For the text-containing cell, return its midpoint in (x, y) coordinate format. 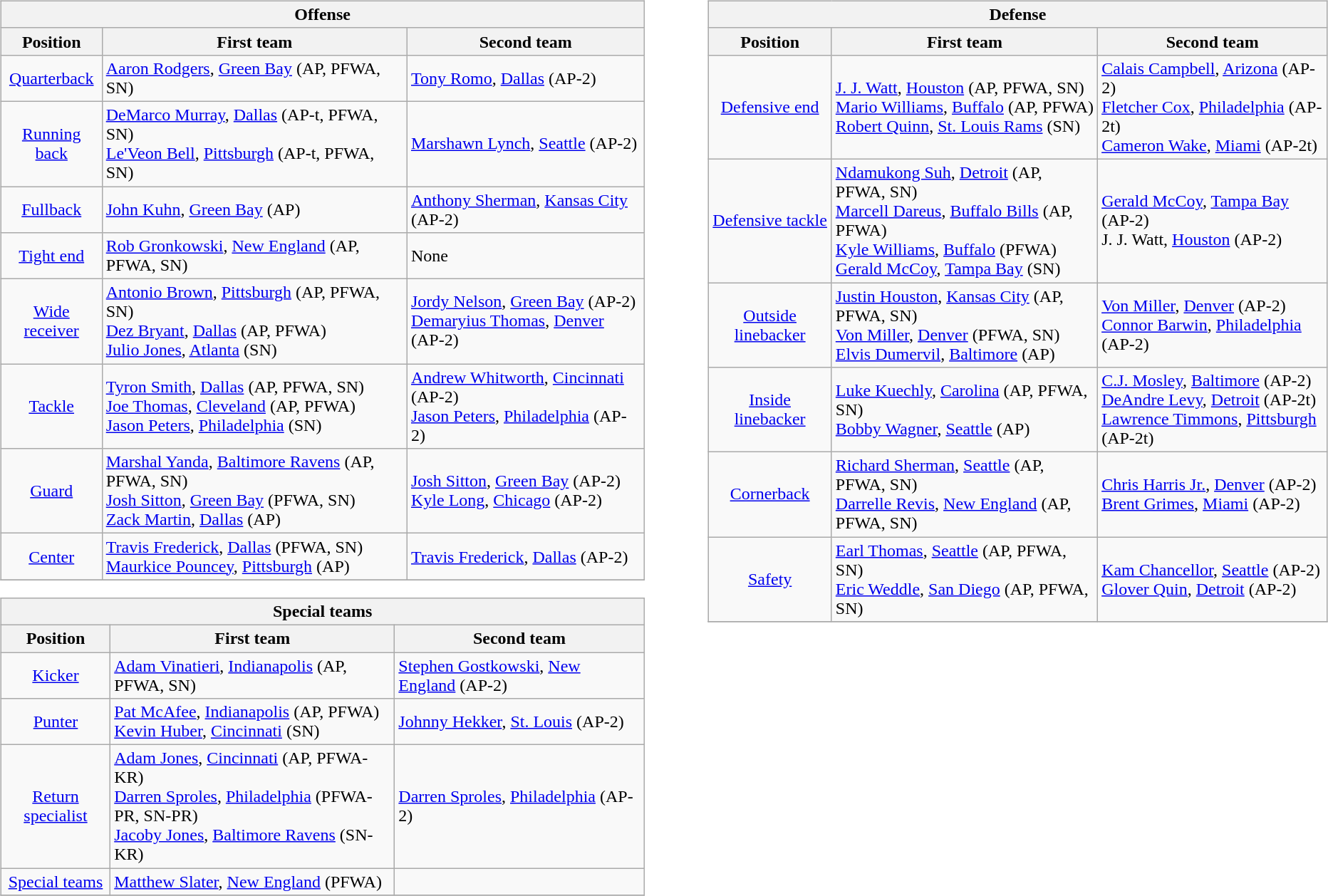
Josh Sitton, Green Bay (AP-2)Kyle Long, Chicago (AP-2) (526, 491)
Stephen Gostkowski, New England (AP-2) (519, 675)
Return specialist (56, 806)
Offense (322, 14)
Antonio Brown, Pittsburgh (AP, PFWA, SN) Dez Bryant, Dallas (AP, PFWA) Julio Jones, Atlanta (SN) (254, 322)
Richard Sherman, Seattle (AP, PFWA, SN) Darrelle Revis, New England (AP, PFWA, SN) (965, 494)
Marshawn Lynch, Seattle (AP-2) (526, 144)
Safety (769, 580)
Adam Jones, Cincinnati (AP, PFWA-KR)Darren Sproles, Philadelphia (PFWA-PR, SN-PR) Jacoby Jones, Baltimore Ravens (SN-KR) (252, 806)
Punter (56, 722)
Andrew Whitworth, Cincinnati (AP-2) Jason Peters, Philadelphia (AP-2) (526, 406)
Tony Romo, Dallas (AP-2) (526, 78)
Rob Gronkowski, New England (AP, PFWA, SN) (254, 256)
Inside linebacker (769, 410)
Anthony Sherman, Kansas City (AP-2) (526, 209)
Chris Harris Jr., Denver (AP-2) Brent Grimes, Miami (AP-2) (1213, 494)
Tight end (51, 256)
Quarterback (51, 78)
Luke Kuechly, Carolina (AP, PFWA, SN) Bobby Wagner, Seattle (AP) (965, 410)
Gerald McCoy, Tampa Bay (AP-2) J. J. Watt, Houston (AP-2) (1213, 221)
DeMarco Murray, Dallas (AP-t, PFWA, SN) Le'Veon Bell, Pittsburgh (AP-t, PFWA, SN) (254, 144)
Defense (1017, 14)
J. J. Watt, Houston (AP, PFWA, SN)Mario Williams, Buffalo (AP, PFWA)Robert Quinn, St. Louis Rams (SN) (965, 107)
Wide receiver (51, 322)
Defensive end (769, 107)
Earl Thomas, Seattle (AP, PFWA, SN) Eric Weddle, San Diego (AP, PFWA, SN) (965, 580)
Pat McAfee, Indianapolis (AP, PFWA)Kevin Huber, Cincinnati (SN) (252, 722)
Outside linebacker (769, 325)
Fullback (51, 209)
Von Miller, Denver (AP-2) Connor Barwin, Philadelphia (AP-2) (1213, 325)
John Kuhn, Green Bay (AP) (254, 209)
Jordy Nelson, Green Bay (AP-2) Demaryius Thomas, Denver (AP-2) (526, 322)
Marshal Yanda, Baltimore Ravens (AP, PFWA, SN)Josh Sitton, Green Bay (PFWA, SN)Zack Martin, Dallas (AP) (254, 491)
Travis Frederick, Dallas (AP-2) (526, 557)
Adam Vinatieri, Indianapolis (AP, PFWA, SN) (252, 675)
Tyron Smith, Dallas (AP, PFWA, SN) Joe Thomas, Cleveland (AP, PFWA)Jason Peters, Philadelphia (SN) (254, 406)
C.J. Mosley, Baltimore (AP-2) DeAndre Levy, Detroit (AP-2t) Lawrence Timmons, Pittsburgh (AP-2t) (1213, 410)
Guard (51, 491)
Matthew Slater, New England (PFWA) (252, 882)
Travis Frederick, Dallas (PFWA, SN)Maurkice Pouncey, Pittsburgh (AP) (254, 557)
Cornerback (769, 494)
Tackle (51, 406)
Calais Campbell, Arizona (AP-2) Fletcher Cox, Philadelphia (AP-2t) Cameron Wake, Miami (AP-2t) (1213, 107)
Defensive tackle (769, 221)
None (526, 256)
Kam Chancellor, Seattle (AP-2)Glover Quin, Detroit (AP-2) (1213, 580)
Johnny Hekker, St. Louis (AP-2) (519, 722)
Center (51, 557)
Darren Sproles, Philadelphia (AP-2) (519, 806)
Running back (51, 144)
Kicker (56, 675)
Aaron Rodgers, Green Bay (AP, PFWA, SN) (254, 78)
Ndamukong Suh, Detroit (AP, PFWA, SN) Marcell Dareus, Buffalo Bills (AP, PFWA)Kyle Williams, Buffalo (PFWA)Gerald McCoy, Tampa Bay (SN) (965, 221)
Justin Houston, Kansas City (AP, PFWA, SN) Von Miller, Denver (PFWA, SN)Elvis Dumervil, Baltimore (AP) (965, 325)
